Capture the cell that displays the provided text and extract its [x, y] central coordinate. 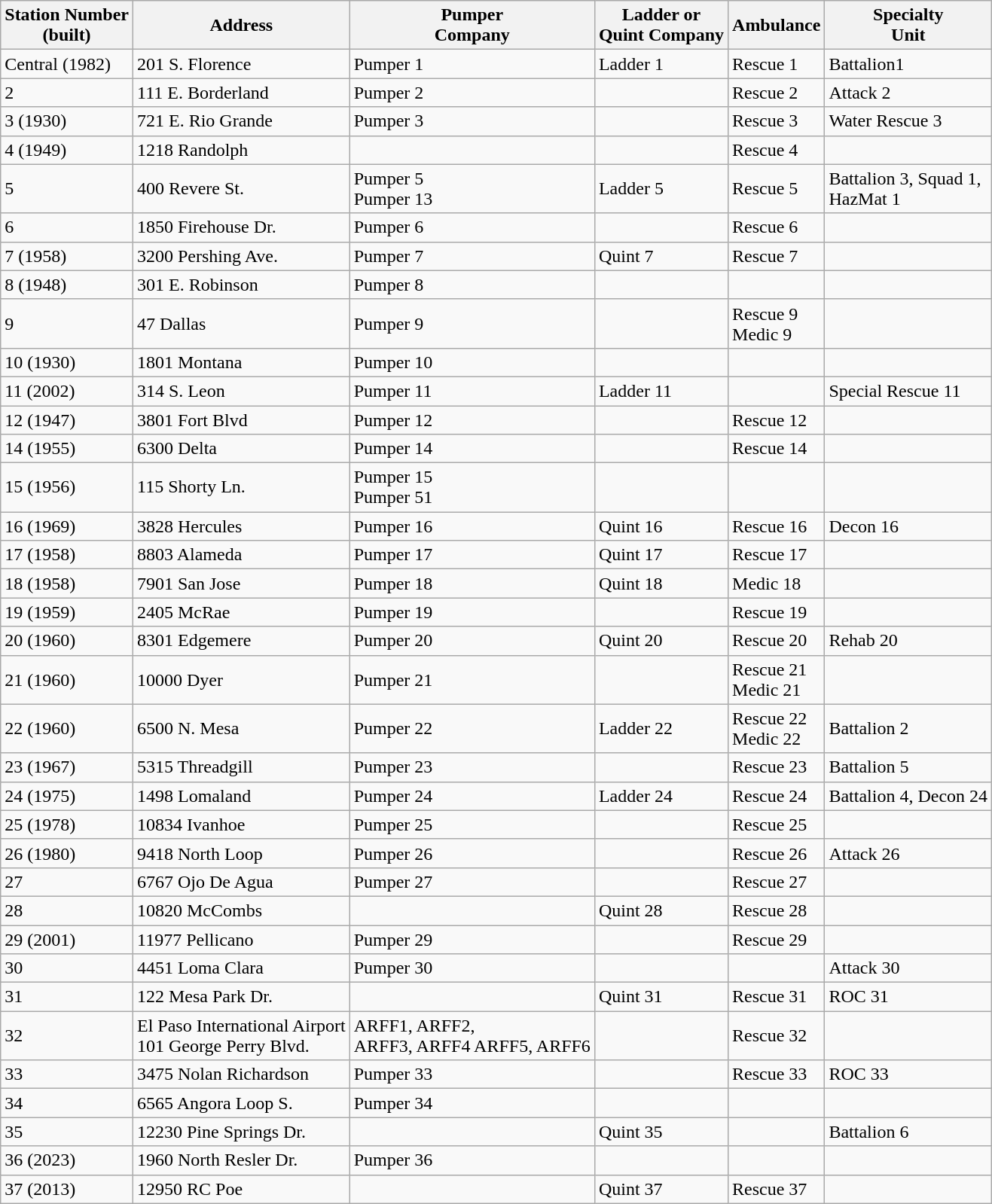
Pumper 27 [472, 882]
29 (2001) [67, 939]
Rescue 6 [777, 227]
Rescue 37 [777, 1189]
10820 McCombs [241, 910]
3200 Pershing Ave. [241, 256]
Quint 20 [661, 641]
3 (1930) [67, 121]
23 (1967) [67, 767]
Quint 37 [661, 1189]
Pumper 33 [472, 1074]
PumperCompany [472, 26]
Rescue 1 [777, 64]
Special Rescue 11 [908, 391]
Attack 26 [908, 853]
Pumper 11 [472, 391]
11 (2002) [67, 391]
Rescue 26 [777, 853]
24 (1975) [67, 796]
Rescue 27 [777, 882]
Rescue 28 [777, 910]
2 [67, 93]
Pumper 16 [472, 526]
26 (1980) [67, 853]
Pumper 24 [472, 796]
8301 Edgemere [241, 641]
Pumper 8 [472, 285]
3828 Hercules [241, 526]
2405 McRae [241, 612]
Quint 7 [661, 256]
El Paso International Airport101 George Perry Blvd. [241, 1036]
Rescue 16 [777, 526]
9418 North Loop [241, 853]
Address [241, 26]
17 (1958) [67, 555]
Pumper 25 [472, 825]
301 E. Robinson [241, 285]
8803 Alameda [241, 555]
Battalion 6 [908, 1132]
122 Mesa Park Dr. [241, 997]
Rescue 32 [777, 1036]
Rescue 12 [777, 419]
Rescue 33 [777, 1074]
Ladder 11 [661, 391]
8 (1948) [67, 285]
7 (1958) [67, 256]
Rescue 20 [777, 641]
Rescue 9Medic 9 [777, 324]
Rescue 24 [777, 796]
Rescue 25 [777, 825]
Battalion 2 [908, 729]
1218 Randolph [241, 150]
16 (1969) [67, 526]
Ladder 22 [661, 729]
1498 Lomaland [241, 796]
721 E. Rio Grande [241, 121]
314 S. Leon [241, 391]
34 [67, 1103]
18 (1958) [67, 584]
Rescue 29 [777, 939]
6 [67, 227]
Pumper 9 [472, 324]
Medic 18 [777, 584]
Ladder 1 [661, 64]
Pumper 20 [472, 641]
115 Shorty Ln. [241, 488]
27 [67, 882]
Quint 17 [661, 555]
Pumper 26 [472, 853]
Battalion 5 [908, 767]
12230 Pine Springs Dr. [241, 1132]
31 [67, 997]
Pumper 23 [472, 767]
Pumper 5Pumper 13 [472, 188]
10834 Ivanhoe [241, 825]
Pumper 29 [472, 939]
1850 Firehouse Dr. [241, 227]
4451 Loma Clara [241, 968]
ROC 33 [908, 1074]
Pumper 3 [472, 121]
19 (1959) [67, 612]
22 (1960) [67, 729]
1960 North Resler Dr. [241, 1160]
Pumper 34 [472, 1103]
Water Rescue 3 [908, 121]
28 [67, 910]
36 (2023) [67, 1160]
Station Number(built) [67, 26]
3801 Fort Blvd [241, 419]
400 Revere St. [241, 188]
201 S. Florence [241, 64]
Central (1982) [67, 64]
SpecialtyUnit [908, 26]
Rescue 2 [777, 93]
37 (2013) [67, 1189]
4 (1949) [67, 150]
ARFF1, ARFF2,ARFF3, ARFF4 ARFF5, ARFF6 [472, 1036]
32 [67, 1036]
Battalion1 [908, 64]
5315 Threadgill [241, 767]
33 [67, 1074]
11977 Pellicano [241, 939]
3475 Nolan Richardson [241, 1074]
14 (1955) [67, 449]
Battalion 3, Squad 1,HazMat 1 [908, 188]
ROC 31 [908, 997]
9 [67, 324]
Ladder 24 [661, 796]
Rescue 5 [777, 188]
Pumper 19 [472, 612]
Pumper 10 [472, 362]
Pumper 36 [472, 1160]
30 [67, 968]
6565 Angora Loop S. [241, 1103]
Rescue 21Medic 21 [777, 679]
Quint 35 [661, 1132]
21 (1960) [67, 679]
Rescue 7 [777, 256]
Pumper 21 [472, 679]
Attack 30 [908, 968]
Quint 28 [661, 910]
6767 Ojo De Agua [241, 882]
10 (1930) [67, 362]
Battalion 4, Decon 24 [908, 796]
12 (1947) [67, 419]
47 Dallas [241, 324]
Pumper 12 [472, 419]
Pumper 1 [472, 64]
Pumper 2 [472, 93]
Rescue 3 [777, 121]
Ladder 5 [661, 188]
Pumper 17 [472, 555]
Quint 31 [661, 997]
35 [67, 1132]
6500 N. Mesa [241, 729]
Rescue 19 [777, 612]
1801 Montana [241, 362]
Pumper 15Pumper 51 [472, 488]
15 (1956) [67, 488]
Pumper 7 [472, 256]
Pumper 6 [472, 227]
Pumper 18 [472, 584]
Rescue 14 [777, 449]
Ladder orQuint Company [661, 26]
Quint 16 [661, 526]
Ambulance [777, 26]
Pumper 22 [472, 729]
5 [67, 188]
Pumper 30 [472, 968]
Quint 18 [661, 584]
7901 San Jose [241, 584]
20 (1960) [67, 641]
Rehab 20 [908, 641]
Rescue 4 [777, 150]
6300 Delta [241, 449]
111 E. Borderland [241, 93]
Pumper 14 [472, 449]
Decon 16 [908, 526]
Rescue 31 [777, 997]
10000 Dyer [241, 679]
Rescue 23 [777, 767]
25 (1978) [67, 825]
Attack 2 [908, 93]
12950 RC Poe [241, 1189]
Rescue 17 [777, 555]
Rescue 22Medic 22 [777, 729]
